Detect which cell encompasses the target text, then output its [X, Y] center coordinate. 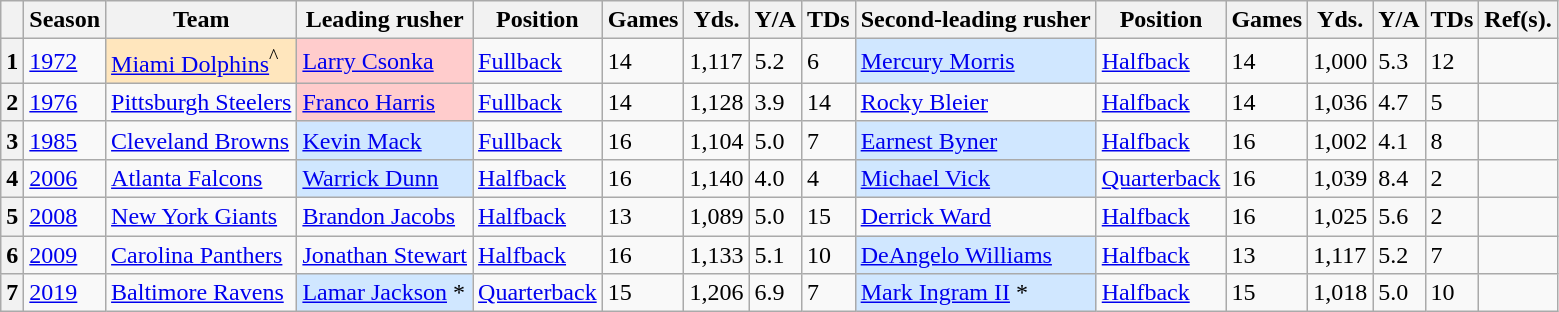
Warrick Dunn [385, 178]
2009 [65, 255]
3 [12, 140]
6.9 [775, 293]
4.7 [1399, 102]
Earnest Byner [976, 140]
12 [1452, 62]
1,018 [1340, 293]
8 [1452, 140]
5.1 [775, 255]
Michael Vick [976, 178]
2006 [65, 178]
Pittsburgh Steelers [202, 102]
5.6 [1399, 217]
Miami Dolphins^ [202, 62]
Rocky Bleier [976, 102]
Lamar Jackson * [385, 293]
Franco Harris [385, 102]
4.0 [775, 178]
1,133 [716, 255]
1,089 [716, 217]
1,206 [716, 293]
Jonathan Stewart [385, 255]
Ref(s). [1518, 20]
4.1 [1399, 140]
1,036 [1340, 102]
1985 [65, 140]
Mark Ingram II * [976, 293]
Atlanta Falcons [202, 178]
Mercury Morris [976, 62]
1,128 [716, 102]
Leading rusher [385, 20]
5.3 [1399, 62]
1 [12, 62]
Derrick Ward [976, 217]
2019 [65, 293]
1,000 [1340, 62]
2008 [65, 217]
1,104 [716, 140]
1972 [65, 62]
Cleveland Browns [202, 140]
Team [202, 20]
1976 [65, 102]
1,039 [1340, 178]
8.4 [1399, 178]
DeAngelo Williams [976, 255]
Season [65, 20]
Larry Csonka [385, 62]
1,002 [1340, 140]
1,025 [1340, 217]
Carolina Panthers [202, 255]
New York Giants [202, 217]
Kevin Mack [385, 140]
Baltimore Ravens [202, 293]
Second-leading rusher [976, 20]
Brandon Jacobs [385, 217]
1,140 [716, 178]
3.9 [775, 102]
